Detect which cell encompasses the target text, then output its (X, Y) center coordinate. 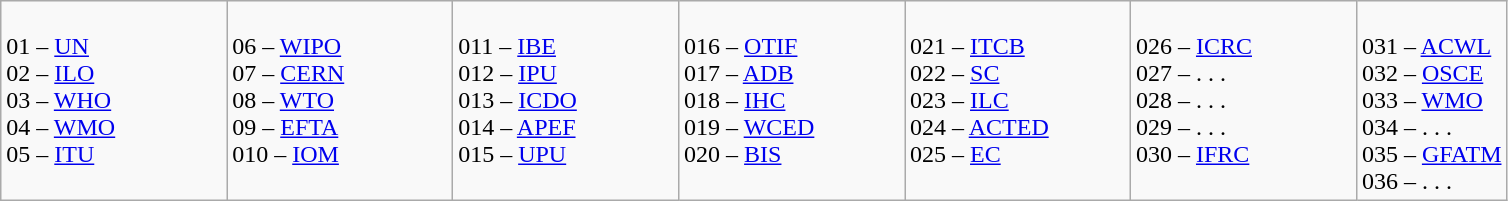
026 – ICRC 027 – . . . 028 – . . . 029 – . . . 030 – IFRC (1243, 101)
016 – OTIF 017 – ADB 018 – IHC 019 – WCED 020 – BIS (792, 101)
021 – ITCB 022 – SC 023 – ILC 024 – ACTED 025 – EC (1017, 101)
01 – UN 02 – ILO 03 – WHO 04 – WMO 05 – ITU (114, 101)
011 – IBE 012 – IPU 013 – ICDO 014 – APEF 015 – UPU (566, 101)
06 – WIPO 07 – CERN 08 – WTO 09 – EFTA 010 – IOM (340, 101)
031 – ACWL 032 – OSCE 033 – WMO 034 – . . . 035 – GFATM 036 – . . . (1432, 101)
